Pinpoint the cell where the given text exists, returning its [X, Y] midpoint coordinate. 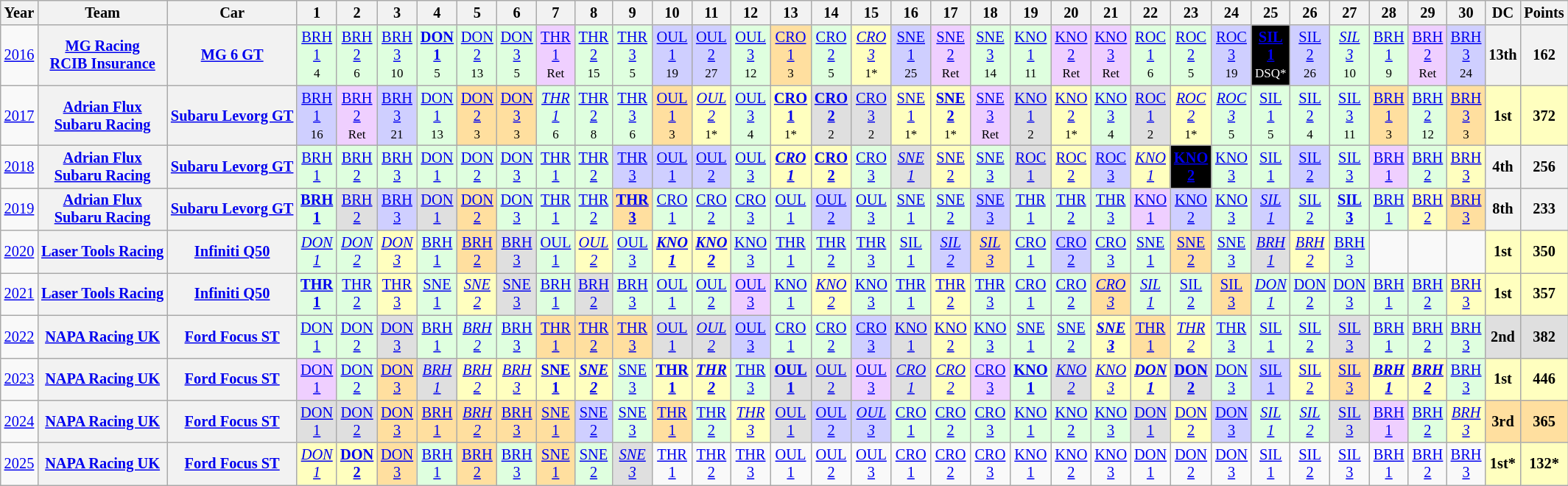
ROC16 [1150, 55]
KNO111 [1030, 55]
OUL13 [672, 116]
OUL227 [711, 55]
27 [1349, 13]
8th [1502, 209]
2018 [19, 166]
THR215 [594, 55]
ROC35 [1231, 116]
OUL119 [672, 55]
2022 [19, 337]
CRO22 [831, 116]
23 [1191, 13]
THR35 [633, 55]
8 [594, 13]
SIL226 [1310, 55]
SIL1DSQ* [1271, 55]
MG 6 GT [232, 55]
ROC1 [1030, 166]
SNE125 [911, 55]
OUL21* [711, 116]
26 [1310, 13]
SNE314 [991, 55]
Car [232, 13]
OUL34 [750, 116]
ROC3 [1111, 166]
DC [1502, 13]
10 [672, 13]
2025 [19, 464]
THR28 [594, 116]
THR16 [556, 116]
ROC25 [1191, 55]
ROC2 [1071, 166]
SIL310 [1349, 55]
DON23 [477, 116]
KNO2Ret [1071, 55]
19 [1030, 13]
4th [1502, 166]
2 [356, 13]
233 [1544, 209]
357 [1544, 294]
CRO25 [831, 55]
18 [991, 13]
2021 [19, 294]
KNO3Ret [1111, 55]
6 [517, 13]
ROC319 [1231, 55]
2016 [19, 55]
2nd [1502, 337]
ROC21* [1191, 116]
BRH13 [1389, 116]
KNO21* [1071, 116]
BRH33 [1466, 116]
162 [1544, 55]
Year [19, 13]
SIL311 [1349, 116]
BRH26 [356, 55]
1 [317, 13]
BRH19 [1389, 55]
9 [633, 13]
25 [1271, 13]
22 [1150, 13]
5 [477, 13]
13th [1502, 55]
446 [1544, 379]
15 [871, 13]
Points [1544, 13]
CRO31* [871, 55]
28 [1389, 13]
Team [102, 13]
ROC12 [1150, 116]
DON213 [477, 55]
372 [1544, 116]
17 [951, 13]
MG RacingRCIB Insurance [102, 55]
30 [1466, 13]
21 [1111, 13]
2020 [19, 252]
2017 [19, 116]
132* [1544, 464]
365 [1544, 421]
2024 [19, 421]
350 [1544, 252]
13 [791, 13]
DON113 [437, 116]
29 [1427, 13]
7 [556, 13]
14 [831, 13]
SIL24 [1310, 116]
OUL312 [750, 55]
BRH310 [397, 55]
CRO13 [791, 55]
20 [1071, 13]
CRO11* [791, 116]
3 [397, 13]
BRH116 [317, 116]
DON35 [517, 55]
1st* [1502, 464]
4 [437, 13]
BRH321 [397, 116]
KNO12 [1030, 116]
THR36 [633, 116]
382 [1544, 337]
24 [1231, 13]
12 [750, 13]
SIL15 [1271, 116]
3rd [1502, 421]
THR1Ret [556, 55]
KNO34 [1111, 116]
BRH212 [1427, 116]
CRO32 [871, 116]
BRH14 [317, 55]
DON33 [517, 116]
11 [711, 13]
16 [911, 13]
SNE2Ret [951, 55]
SNE21* [951, 116]
DON15 [437, 55]
256 [1544, 166]
2023 [19, 379]
2019 [19, 209]
BRH324 [1466, 55]
SNE3Ret [991, 116]
SNE11* [911, 116]
